Output the [x, y] coordinate of the center of the cell containing the given text.  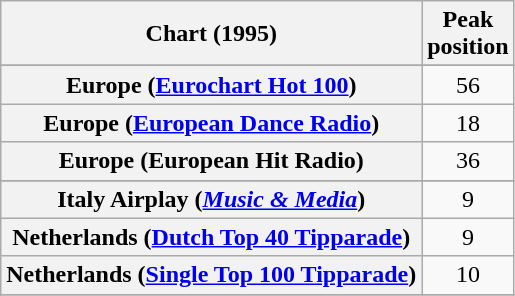
Europe (European Dance Radio) [212, 123]
Chart (1995) [212, 34]
Peakposition [468, 34]
18 [468, 123]
56 [468, 85]
10 [468, 275]
Europe (Eurochart Hot 100) [212, 85]
Netherlands (Dutch Top 40 Tipparade) [212, 237]
Italy Airplay (Music & Media) [212, 199]
36 [468, 161]
Europe (European Hit Radio) [212, 161]
Netherlands (Single Top 100 Tipparade) [212, 275]
